From the cell containing the given text, extract its center point as (x, y) coordinate. 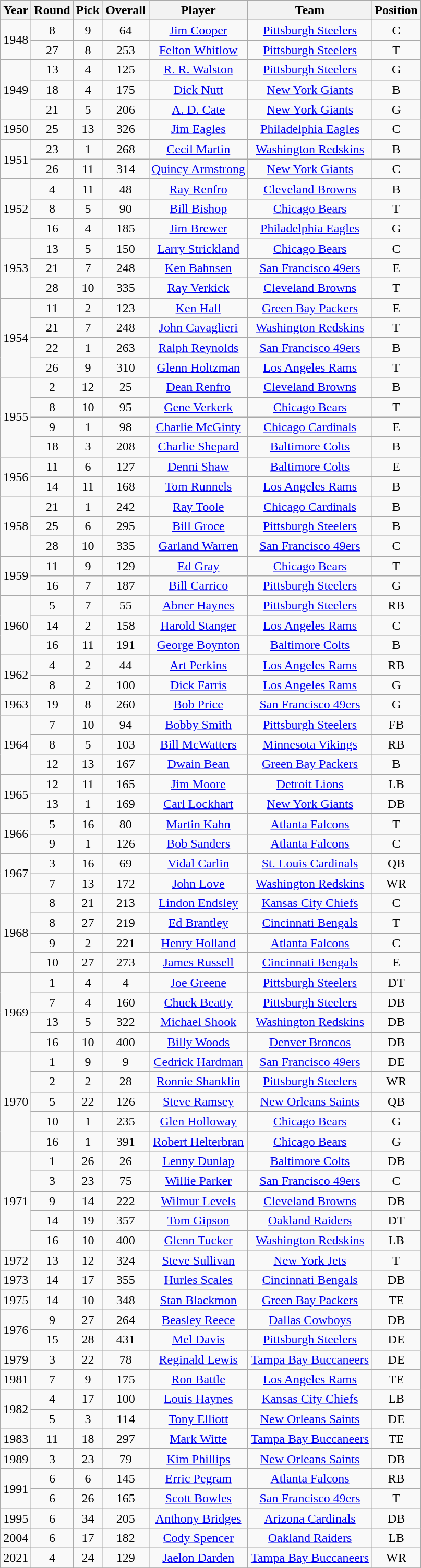
Billy Woods (198, 1042)
Glen Holloway (198, 1121)
263 (126, 348)
Harold Stanger (198, 626)
Bobby Smith (198, 725)
1950 (16, 129)
Player (198, 10)
Bill Groce (198, 526)
Dallas Cowboys (310, 1320)
1981 (16, 1379)
Bill Carrico (198, 586)
Anthony Bridges (198, 1518)
Steve Sullivan (198, 1260)
260 (126, 705)
Larry Strickland (198, 249)
1968 (16, 933)
127 (126, 467)
Stan Blackmon (198, 1300)
314 (126, 169)
Michael Shook (198, 1022)
1975 (16, 1300)
2021 (16, 1558)
Tony Elliott (198, 1419)
268 (126, 149)
Year (16, 10)
Ken Hall (198, 308)
Mark Witte (198, 1439)
Cody Spencer (198, 1538)
Erric Pegram (198, 1478)
1973 (16, 1280)
150 (126, 249)
Ronnie Shanklin (198, 1082)
24 (88, 1558)
Scott Bowles (198, 1498)
187 (126, 586)
Jaelon Darden (198, 1558)
205 (126, 1518)
1951 (16, 159)
R. R. Walston (198, 70)
219 (126, 923)
Jim Moore (198, 784)
1966 (16, 834)
114 (126, 1419)
75 (126, 1181)
167 (126, 764)
Wilmur Levels (198, 1200)
Cedrick Hardman (198, 1062)
235 (126, 1121)
Arizona Cardinals (310, 1518)
FB (396, 725)
15 (52, 1340)
48 (126, 189)
1989 (16, 1459)
Willie Parker (198, 1181)
213 (126, 903)
Ken Bahnsen (198, 268)
Bill McWatters (198, 744)
Gene Verkerk (198, 407)
Steve Ramsey (198, 1101)
185 (126, 228)
1969 (16, 1012)
Denver Broncos (310, 1042)
A. D. Cate (198, 109)
Charlie McGinty (198, 427)
98 (126, 427)
Tom Runnels (198, 486)
1962 (16, 675)
Jim Brewer (198, 228)
Jim Eagles (198, 129)
Ron Battle (198, 1379)
Ralph Reynolds (198, 348)
1970 (16, 1101)
Garland Warren (198, 546)
357 (126, 1221)
168 (126, 486)
348 (126, 1300)
Charlie Shepard (198, 447)
Quincy Armstrong (198, 169)
123 (126, 308)
158 (126, 626)
Kim Phillips (198, 1459)
310 (126, 367)
Robert Helterbran (198, 1141)
George Boynton (198, 645)
1979 (16, 1359)
Ray Renfro (198, 189)
Henry Holland (198, 943)
Louis Haynes (198, 1399)
Carl Lockhart (198, 804)
Cecil Martin (198, 149)
1956 (16, 476)
Ed Gray (198, 566)
1955 (16, 417)
Position (396, 10)
253 (126, 50)
1991 (16, 1488)
1953 (16, 268)
1954 (16, 338)
191 (126, 645)
Lenny Dunlap (198, 1161)
1965 (16, 794)
1959 (16, 575)
Bill Bishop (198, 209)
95 (126, 407)
34 (88, 1518)
Lindon Endsley (198, 903)
John Cavaglieri (198, 328)
Jim Cooper (198, 30)
1972 (16, 1260)
1948 (16, 40)
Felton Whitlow (198, 50)
103 (126, 744)
322 (126, 1022)
145 (126, 1478)
90 (126, 209)
New York Jets (310, 1260)
206 (126, 109)
Denni Shaw (198, 467)
160 (126, 1002)
Martin Kahn (198, 824)
221 (126, 943)
Dick Nutt (198, 90)
1963 (16, 705)
1960 (16, 626)
64 (126, 30)
1976 (16, 1330)
79 (126, 1459)
1952 (16, 209)
69 (126, 863)
Bob Price (198, 705)
Ray Verkick (198, 288)
Pick (88, 10)
1982 (16, 1409)
94 (126, 725)
2004 (16, 1538)
1995 (16, 1518)
1971 (16, 1200)
Minnesota Vikings (310, 744)
Tom Gipson (198, 1221)
Art Perkins (198, 665)
264 (126, 1320)
1949 (16, 90)
Beasley Reece (198, 1320)
208 (126, 447)
1983 (16, 1439)
391 (126, 1141)
44 (126, 665)
Round (52, 10)
169 (126, 804)
324 (126, 1260)
Mel Davis (198, 1340)
172 (126, 884)
Bob Sanders (198, 843)
80 (126, 824)
297 (126, 1439)
Reginald Lewis (198, 1359)
1967 (16, 873)
55 (126, 606)
Vidal Carlin (198, 863)
Glenn Tucker (198, 1241)
Joe Greene (198, 983)
182 (126, 1538)
242 (126, 506)
Hurles Scales (198, 1280)
Overall (126, 10)
Ed Brantley (198, 923)
273 (126, 963)
355 (126, 1280)
431 (126, 1340)
Dwain Bean (198, 764)
St. Louis Cardinals (310, 863)
James Russell (198, 963)
Dean Renfro (198, 387)
1964 (16, 744)
Detroit Lions (310, 784)
Glenn Holtzman (198, 367)
Dick Farris (198, 685)
Team (310, 10)
1958 (16, 526)
326 (126, 129)
78 (126, 1359)
222 (126, 1200)
John Love (198, 884)
Ray Toole (198, 506)
295 (126, 526)
Abner Haynes (198, 606)
Chuck Beatty (198, 1002)
125 (126, 70)
